Search for the cell housing the specified text and yield its [x, y] center coordinate. 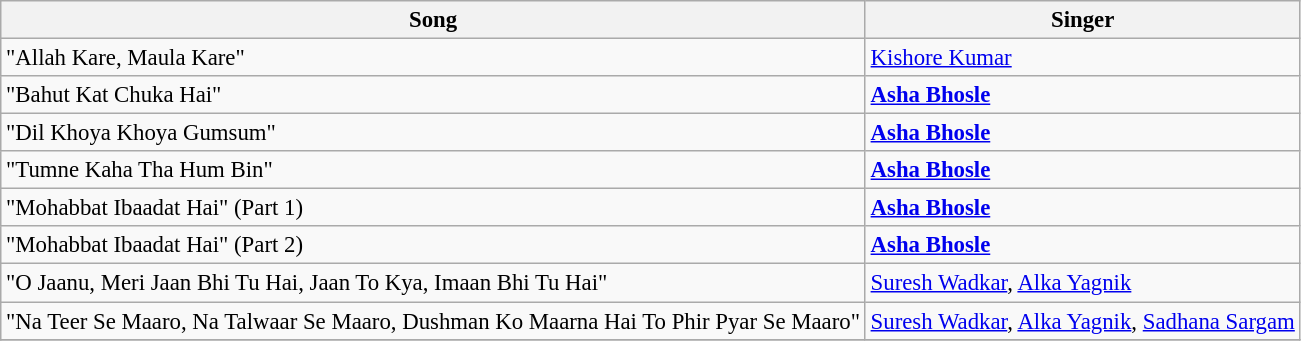
"Na Teer Se Maaro, Na Talwaar Se Maaro, Dushman Ko Maarna Hai To Phir Pyar Se Maaro" [434, 321]
"O Jaanu, Meri Jaan Bhi Tu Hai, Jaan To Kya, Imaan Bhi Tu Hai" [434, 283]
Singer [1082, 20]
Kishore Kumar [1082, 58]
"Tumne Kaha Tha Hum Bin" [434, 170]
"Mohabbat Ibaadat Hai" (Part 2) [434, 245]
Suresh Wadkar, Alka Yagnik, Sadhana Sargam [1082, 321]
"Mohabbat Ibaadat Hai" (Part 1) [434, 208]
Suresh Wadkar, Alka Yagnik [1082, 283]
"Allah Kare, Maula Kare" [434, 58]
"Bahut Kat Chuka Hai" [434, 95]
"Dil Khoya Khoya Gumsum" [434, 133]
Song [434, 20]
